Capture the cell that displays the provided text and extract its [x, y] central coordinate. 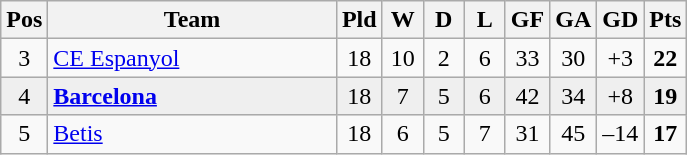
31 [527, 134]
2 [444, 58]
Pos [24, 20]
45 [574, 134]
42 [527, 96]
19 [666, 96]
CE Espanyol [192, 58]
GA [574, 20]
17 [666, 134]
34 [574, 96]
+3 [620, 58]
Barcelona [192, 96]
L [484, 20]
3 [24, 58]
22 [666, 58]
D [444, 20]
10 [402, 58]
30 [574, 58]
4 [24, 96]
GD [620, 20]
–14 [620, 134]
33 [527, 58]
Pld [359, 20]
Betis [192, 134]
GF [527, 20]
Pts [666, 20]
+8 [620, 96]
Team [192, 20]
W [402, 20]
